Determine the [x, y] coordinate at the center of the cell enclosing the given text.  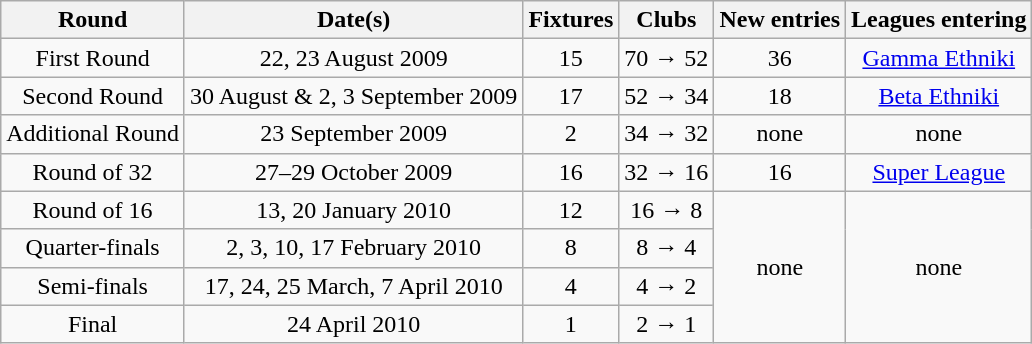
27–29 October 2009 [353, 172]
Round [93, 20]
17, 24, 25 March, 7 April 2010 [353, 286]
Clubs [666, 20]
Leagues entering [939, 20]
Final [93, 324]
22, 23 August 2009 [353, 58]
Round of 16 [93, 210]
36 [780, 58]
4 → 2 [666, 286]
Semi-finals [93, 286]
18 [780, 96]
8 [571, 248]
First Round [93, 58]
Fixtures [571, 20]
Round of 32 [93, 172]
32 → 16 [666, 172]
16 → 8 [666, 210]
Additional Round [93, 134]
1 [571, 324]
Second Round [93, 96]
Gamma Ethniki [939, 58]
12 [571, 210]
15 [571, 58]
24 April 2010 [353, 324]
34 → 32 [666, 134]
23 September 2009 [353, 134]
13, 20 January 2010 [353, 210]
30 August & 2, 3 September 2009 [353, 96]
Beta Ethniki [939, 96]
New entries [780, 20]
52 → 34 [666, 96]
8 → 4 [666, 248]
2 → 1 [666, 324]
4 [571, 286]
Quarter-finals [93, 248]
70 → 52 [666, 58]
2 [571, 134]
17 [571, 96]
Date(s) [353, 20]
2, 3, 10, 17 February 2010 [353, 248]
Super League [939, 172]
